Capture the cell that displays the provided text and extract its (X, Y) central coordinate. 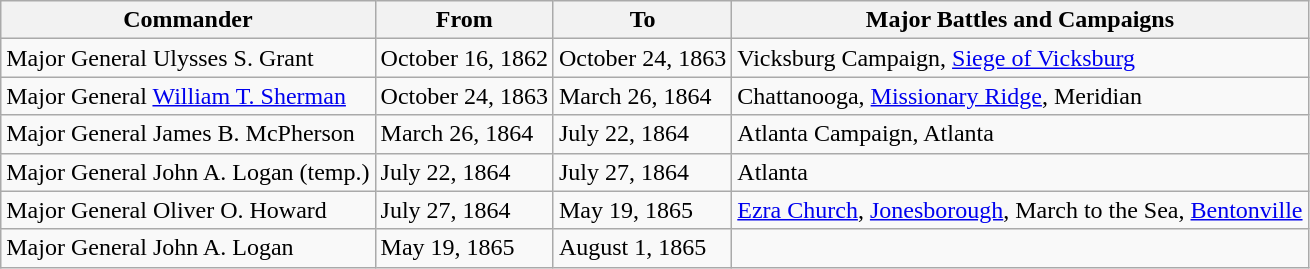
Atlanta Campaign, Atlanta (1020, 134)
Major General James B. McPherson (188, 134)
Vicksburg Campaign, Siege of Vicksburg (1020, 58)
From (464, 20)
Major General William T. Sherman (188, 96)
Major General John A. Logan (temp.) (188, 172)
Atlanta (1020, 172)
Chattanooga, Missionary Ridge, Meridian (1020, 96)
August 1, 1865 (642, 248)
October 16, 1862 (464, 58)
Major Battles and Campaigns (1020, 20)
Major General Oliver O. Howard (188, 210)
To (642, 20)
Major General John A. Logan (188, 248)
Ezra Church, Jonesborough, March to the Sea, Bentonville (1020, 210)
Commander (188, 20)
Major General Ulysses S. Grant (188, 58)
